Extract the (x, y) coordinate from the center of the cell holding the provided text.  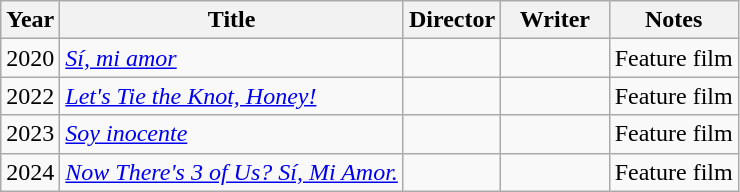
Soy inocente (232, 134)
2023 (30, 134)
Let's Tie the Knot, Honey! (232, 96)
2022 (30, 96)
Sí, mi amor (232, 58)
Title (232, 20)
2024 (30, 172)
Writer (556, 20)
Now There's 3 of Us? Sí, Mi Amor. (232, 172)
2020 (30, 58)
Notes (674, 20)
Year (30, 20)
Director (452, 20)
